Return (X, Y) of the center of cell containing provided text 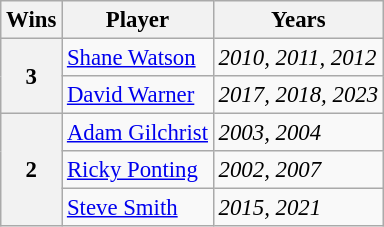
Years (298, 20)
Ricky Ponting (138, 170)
2017, 2018, 2023 (298, 95)
3 (32, 76)
2003, 2004 (298, 133)
Player (138, 20)
2010, 2011, 2012 (298, 58)
2015, 2021 (298, 208)
Shane Watson (138, 58)
2 (32, 170)
2002, 2007 (298, 170)
David Warner (138, 95)
Adam Gilchrist (138, 133)
Wins (32, 20)
Steve Smith (138, 208)
